Return (X, Y) of the center of cell containing provided text 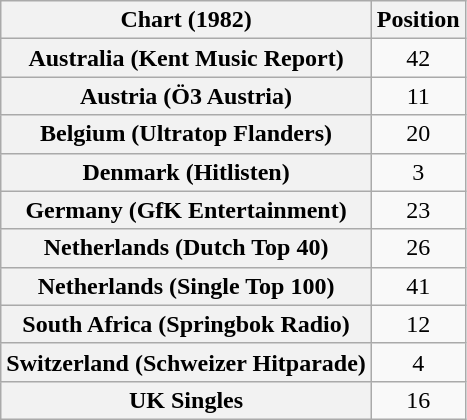
South Africa (Springbok Radio) (186, 324)
41 (418, 286)
23 (418, 210)
26 (418, 248)
Denmark (Hitlisten) (186, 172)
Germany (GfK Entertainment) (186, 210)
20 (418, 134)
Chart (1982) (186, 20)
12 (418, 324)
16 (418, 400)
Australia (Kent Music Report) (186, 58)
Belgium (Ultratop Flanders) (186, 134)
UK Singles (186, 400)
Position (418, 20)
42 (418, 58)
Netherlands (Dutch Top 40) (186, 248)
Switzerland (Schweizer Hitparade) (186, 362)
11 (418, 96)
Netherlands (Single Top 100) (186, 286)
Austria (Ö3 Austria) (186, 96)
3 (418, 172)
4 (418, 362)
